For the text-containing cell, return its midpoint in (X, Y) coordinate format. 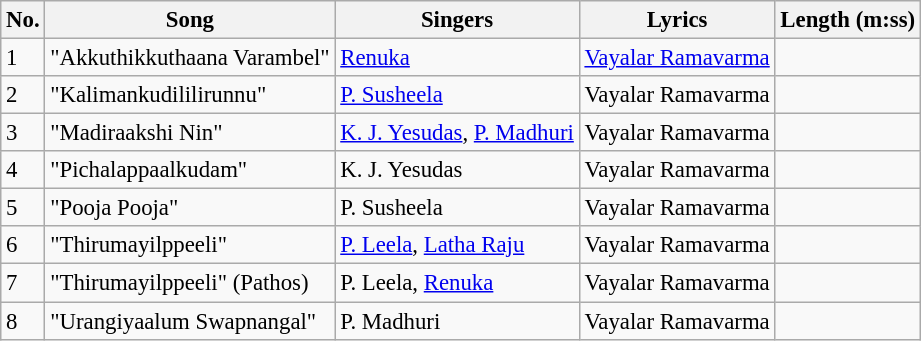
"Thirumayilppeeli" (Pathos) (190, 283)
P. Madhuri (457, 321)
6 (23, 245)
Renuka (457, 58)
"Kalimankudililirunnu" (190, 95)
3 (23, 133)
Lyrics (677, 20)
P. Leela, Latha Raju (457, 245)
K. J. Yesudas (457, 170)
P. Leela, Renuka (457, 283)
"Madiraakshi Nin" (190, 133)
7 (23, 283)
Singers (457, 20)
Song (190, 20)
"Thirumayilppeeli" (190, 245)
Length (m:ss) (848, 20)
No. (23, 20)
"Akkuthikkuthaana Varambel" (190, 58)
K. J. Yesudas, P. Madhuri (457, 133)
8 (23, 321)
4 (23, 170)
"Urangiyaalum Swapnangal" (190, 321)
2 (23, 95)
"Pooja Pooja" (190, 208)
5 (23, 208)
1 (23, 58)
"Pichalappaalkudam" (190, 170)
